Return the (x, y) coordinate for the center point of the cell that contains the specified text.  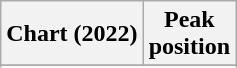
Peakposition (189, 34)
Chart (2022) (72, 34)
